Pinpoint the cell where the given text exists, returning its (X, Y) midpoint coordinate. 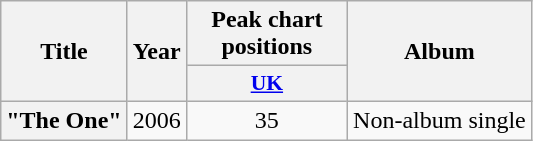
Non-album single (440, 120)
35 (266, 120)
Year (156, 52)
Peak chart positions (266, 34)
Album (440, 52)
"The One" (64, 120)
2006 (156, 120)
Title (64, 52)
UK (266, 84)
